Scan for the cell matching the given text and deliver its (X, Y) coordinate at center. 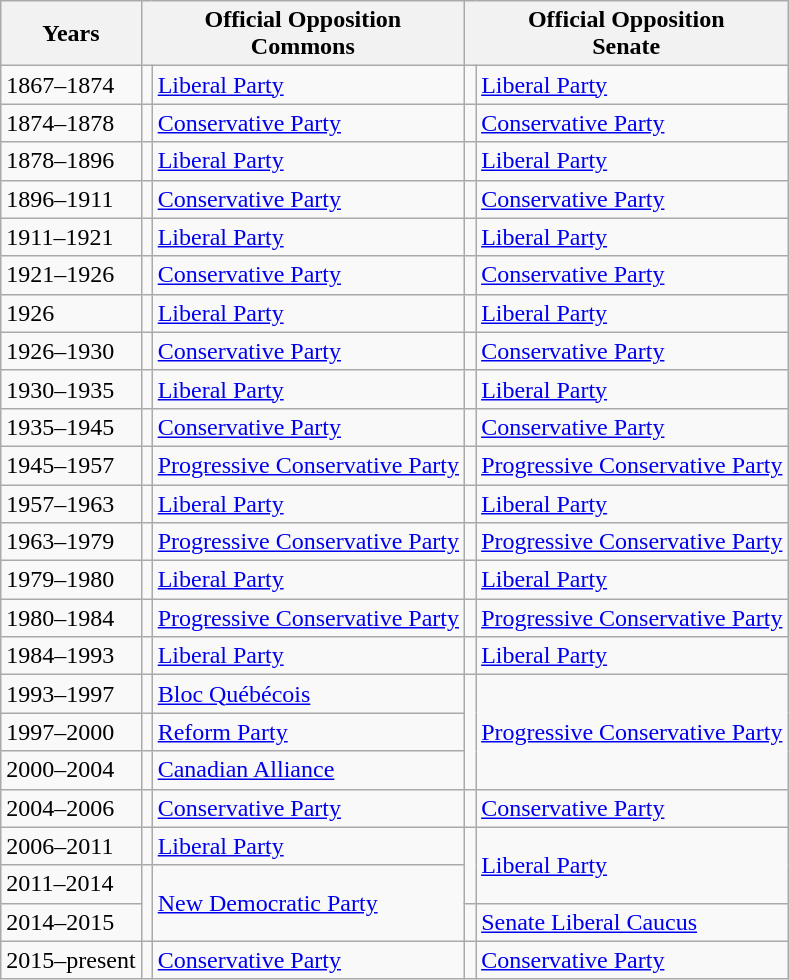
Senate Liberal Caucus (632, 922)
1878–1896 (71, 161)
1867–1874 (71, 85)
1993–1997 (71, 694)
1921–1926 (71, 275)
1930–1935 (71, 389)
1935–1945 (71, 427)
Canadian Alliance (308, 770)
2015–present (71, 960)
Official Opposition Commons (302, 34)
1926 (71, 313)
Bloc Québécois (308, 694)
1963–1979 (71, 542)
2011–2014 (71, 884)
New Democratic Party (308, 903)
1980–1984 (71, 618)
2004–2006 (71, 808)
2000–2004 (71, 770)
1911–1921 (71, 237)
2014–2015 (71, 922)
1874–1878 (71, 123)
Official Opposition Senate (626, 34)
1984–1993 (71, 656)
1896–1911 (71, 199)
1945–1957 (71, 465)
1926–1930 (71, 351)
Years (71, 34)
1997–2000 (71, 732)
1979–1980 (71, 580)
2006–2011 (71, 846)
Reform Party (308, 732)
1957–1963 (71, 503)
